Extract the [x, y] coordinate from the center of the cell holding the provided text.  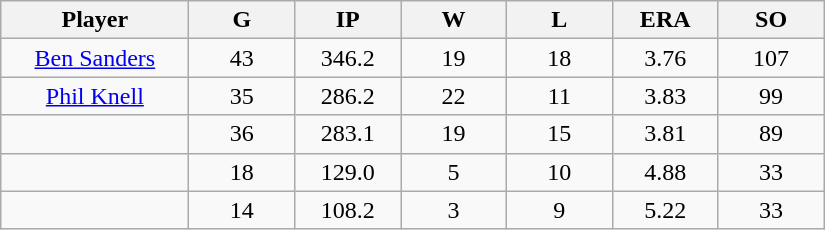
SO [771, 20]
22 [454, 96]
IP [348, 20]
5 [454, 172]
99 [771, 96]
283.1 [348, 134]
3.83 [665, 96]
10 [559, 172]
35 [242, 96]
W [454, 20]
G [242, 20]
14 [242, 210]
3.81 [665, 134]
Ben Sanders [95, 58]
107 [771, 58]
129.0 [348, 172]
3 [454, 210]
15 [559, 134]
9 [559, 210]
L [559, 20]
108.2 [348, 210]
286.2 [348, 96]
11 [559, 96]
89 [771, 134]
3.76 [665, 58]
346.2 [348, 58]
ERA [665, 20]
36 [242, 134]
4.88 [665, 172]
Player [95, 20]
Phil Knell [95, 96]
5.22 [665, 210]
43 [242, 58]
